Scan for the cell matching the given text and deliver its (x, y) coordinate at center. 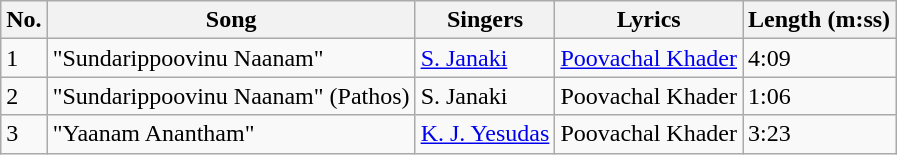
Lyrics (649, 20)
Song (231, 20)
3 (24, 134)
"Sundarippoovinu Naanam" (231, 58)
3:23 (820, 134)
1 (24, 58)
2 (24, 96)
No. (24, 20)
"Sundarippoovinu Naanam" (Pathos) (231, 96)
K. J. Yesudas (485, 134)
4:09 (820, 58)
1:06 (820, 96)
Length (m:ss) (820, 20)
"Yaanam Anantham" (231, 134)
Singers (485, 20)
